Provide the (x, y) coordinate of the cell's center where the given text is located.  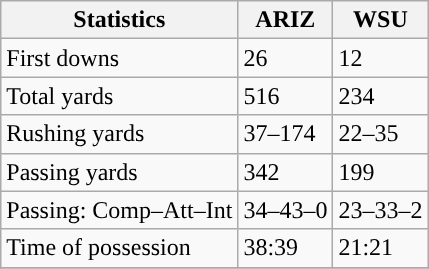
ARIZ (286, 20)
234 (380, 96)
Total yards (120, 96)
Passing yards (120, 172)
12 (380, 58)
Rushing yards (120, 134)
38:39 (286, 248)
34–43–0 (286, 210)
26 (286, 58)
23–33–2 (380, 210)
21:21 (380, 248)
199 (380, 172)
Statistics (120, 20)
342 (286, 172)
First downs (120, 58)
22–35 (380, 134)
37–174 (286, 134)
Passing: Comp–Att–Int (120, 210)
Time of possession (120, 248)
WSU (380, 20)
516 (286, 96)
